Capture the cell that displays the provided text and extract its (X, Y) central coordinate. 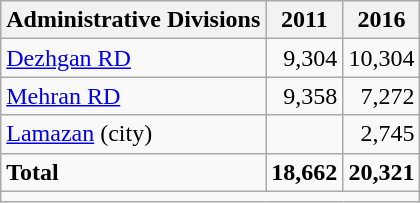
7,272 (382, 96)
18,662 (304, 172)
Total (134, 172)
Dezhgan RD (134, 58)
Mehran RD (134, 96)
9,358 (304, 96)
Lamazan (city) (134, 134)
2,745 (382, 134)
2016 (382, 20)
10,304 (382, 58)
Administrative Divisions (134, 20)
9,304 (304, 58)
2011 (304, 20)
20,321 (382, 172)
